Locate the cell with the specified text and output its [x, y] center coordinate. 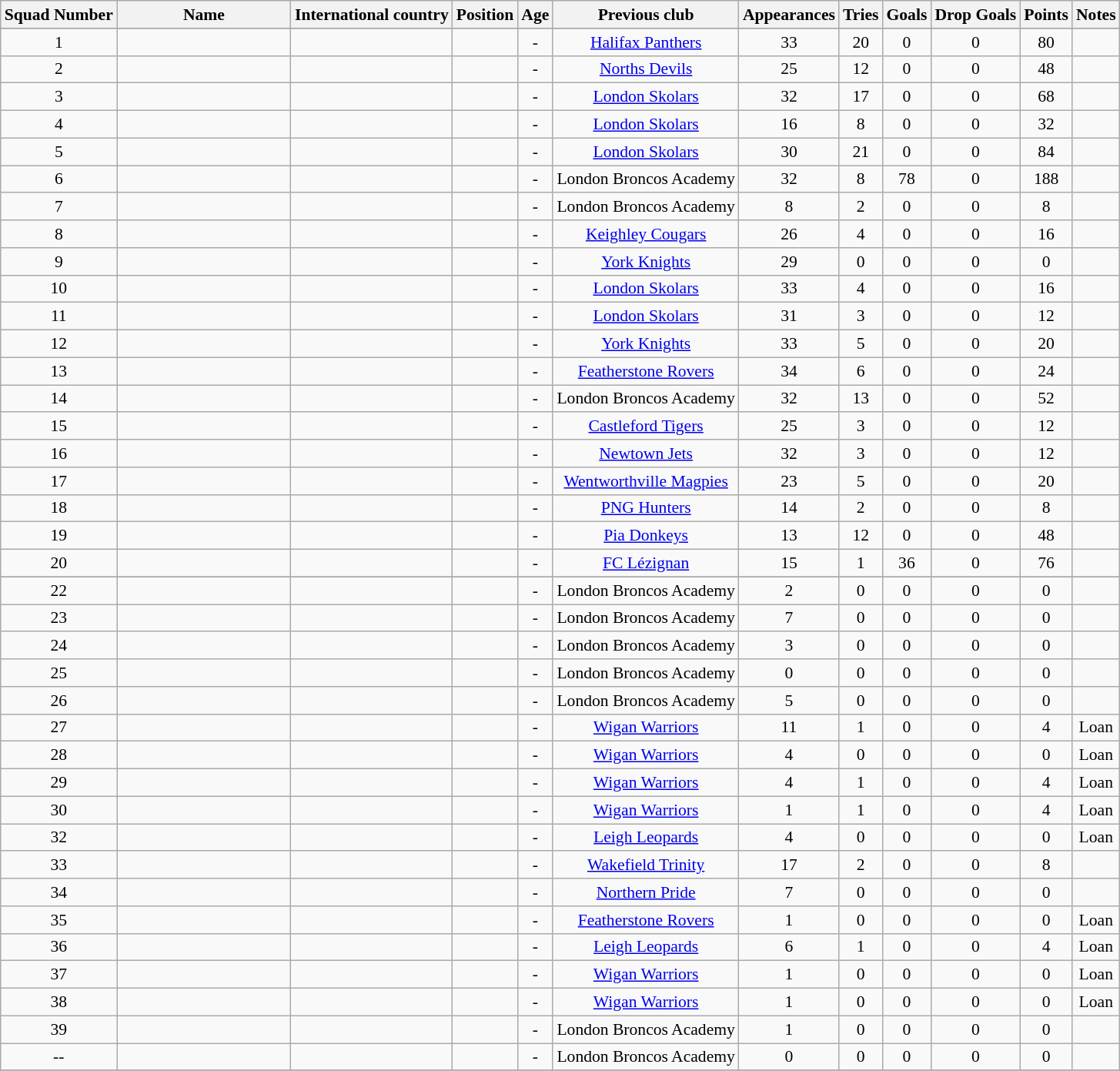
Newtown Jets [646, 454]
International country [372, 15]
Wentworthville Magpies [646, 481]
22 [59, 591]
35 [59, 920]
9 [59, 262]
28 [59, 755]
19 [59, 536]
Position [485, 15]
10 [59, 289]
37 [59, 975]
84 [1046, 152]
Drop Goals [975, 15]
Age [535, 15]
21 [861, 152]
78 [907, 179]
PNG Hunters [646, 508]
Tries [861, 15]
Squad Number [59, 15]
Previous club [646, 15]
Halifax Panthers [646, 42]
76 [1046, 564]
FC Lézignan [646, 564]
Points [1046, 15]
52 [1046, 399]
31 [789, 316]
27 [59, 728]
Name [204, 15]
39 [59, 1029]
Keighley Cougars [646, 234]
Goals [907, 15]
Wakefield Trinity [646, 865]
80 [1046, 42]
-- [59, 1057]
Castleford Tigers [646, 427]
68 [1046, 97]
38 [59, 1002]
Appearances [789, 15]
188 [1046, 179]
Northern Pride [646, 892]
Notes [1096, 15]
Norths Devils [646, 69]
Pia Donkeys [646, 536]
18 [59, 508]
